Extract the (X, Y) coordinate from the center of the cell holding the provided text.  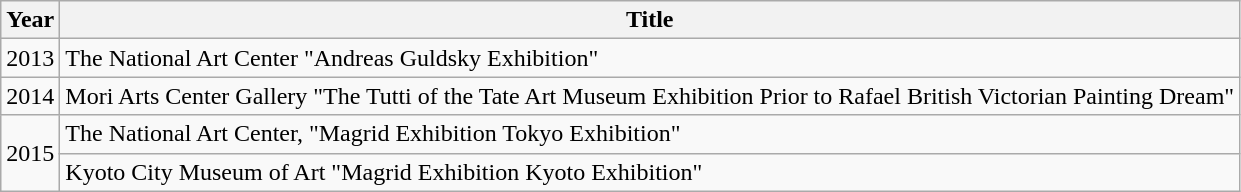
2014 (30, 96)
The National Art Center, "Magrid Exhibition Tokyo Exhibition" (650, 134)
Kyoto City Museum of Art "Magrid Exhibition Kyoto Exhibition" (650, 172)
2015 (30, 153)
2013 (30, 58)
The National Art Center "Andreas Guldsky Exhibition" (650, 58)
Title (650, 20)
Mori Arts Center Gallery "The Tutti of the Tate Art Museum Exhibition Prior to Rafael British Victorian Painting Dream" (650, 96)
Year (30, 20)
